Scan for the cell matching the given text and deliver its (X, Y) coordinate at center. 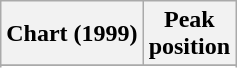
Peakposition (189, 34)
Chart (1999) (72, 34)
